Output the [x, y] coordinate of the center of the cell containing the given text.  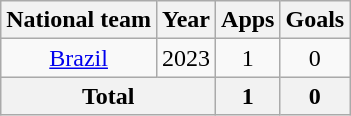
Year [186, 20]
National team [79, 20]
Brazil [79, 58]
Apps [248, 20]
Goals [315, 20]
Total [108, 96]
2023 [186, 58]
